Provide the (X, Y) coordinate of the cell's center where the given text is located.  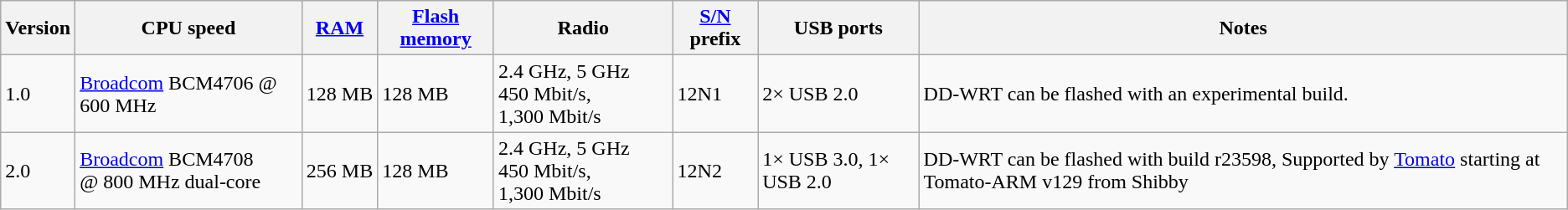
RAM (339, 28)
DD-WRT can be flashed with an experimental build. (1243, 94)
2× USB 2.0 (838, 94)
2.0 (39, 171)
Version (39, 28)
USB ports (838, 28)
12N2 (715, 171)
Broadcom BCM4708@ 800 MHz dual-core (189, 171)
256 MB (339, 171)
Flash memory (436, 28)
1× USB 3.0, 1× USB 2.0 (838, 171)
CPU speed (189, 28)
1.0 (39, 94)
12N1 (715, 94)
Broadcom BCM4706 @ 600 MHz (189, 94)
Radio (583, 28)
DD-WRT can be flashed with build r23598, Supported by Tomato starting at Tomato-ARM v129 from Shibby (1243, 171)
S/N prefix (715, 28)
Notes (1243, 28)
